Determine the [x, y] coordinate at the center of the cell enclosing the given text.  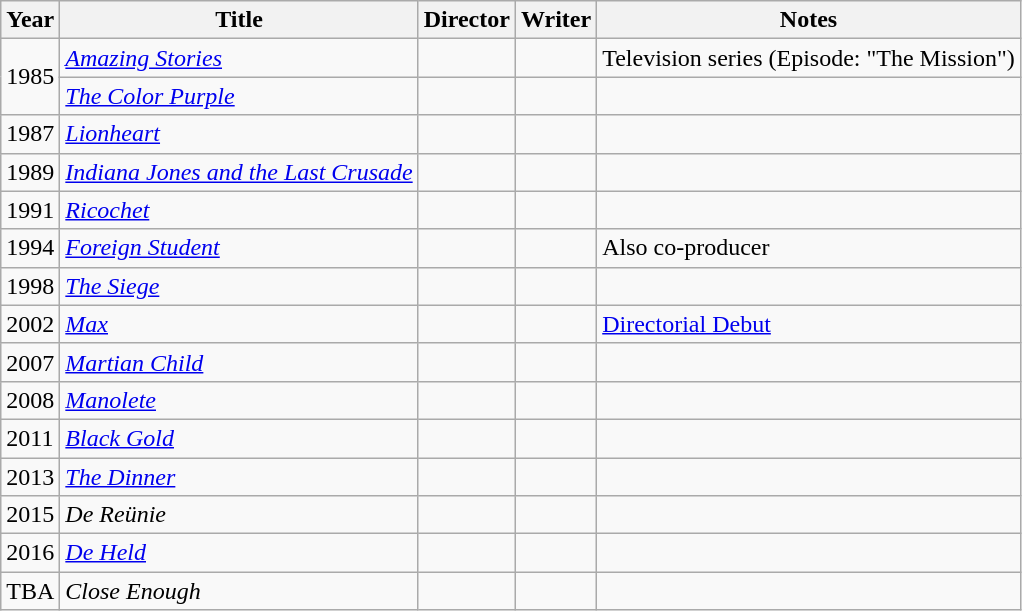
Writer [556, 20]
Max [239, 324]
Title [239, 20]
2013 [30, 477]
Manolete [239, 400]
Martian Child [239, 362]
De Reünie [239, 515]
2002 [30, 324]
Also co-producer [809, 248]
1987 [30, 134]
TBA [30, 591]
Year [30, 20]
Directorial Debut [809, 324]
2008 [30, 400]
1989 [30, 172]
1994 [30, 248]
2011 [30, 438]
Lionheart [239, 134]
2015 [30, 515]
1985 [30, 77]
Black Gold [239, 438]
The Color Purple [239, 96]
Indiana Jones and the Last Crusade [239, 172]
Television series (Episode: "The Mission") [809, 58]
The Dinner [239, 477]
1998 [30, 286]
1991 [30, 210]
The Siege [239, 286]
Ricochet [239, 210]
Close Enough [239, 591]
De Held [239, 553]
Director [466, 20]
Amazing Stories [239, 58]
2016 [30, 553]
Notes [809, 20]
2007 [30, 362]
Foreign Student [239, 248]
